Identify which cell holds the provided text, then report its (X, Y) central coordinate. 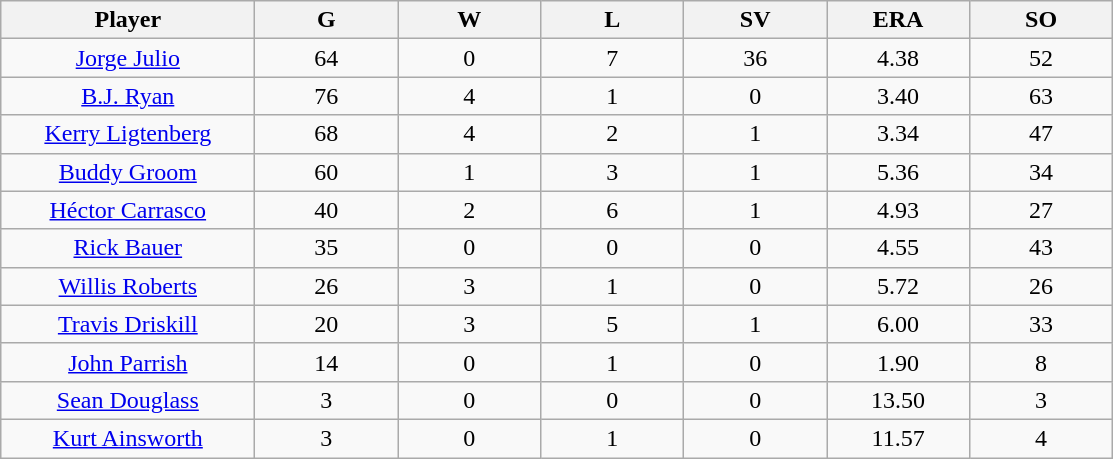
L (612, 20)
76 (326, 96)
14 (326, 362)
60 (326, 172)
B.J. Ryan (128, 96)
3.40 (898, 96)
63 (1042, 96)
G (326, 20)
4.55 (898, 248)
47 (1042, 134)
Buddy Groom (128, 172)
1.90 (898, 362)
Willis Roberts (128, 286)
W (470, 20)
Jorge Julio (128, 58)
Rick Bauer (128, 248)
ERA (898, 20)
4.93 (898, 210)
Player (128, 20)
36 (756, 58)
Travis Driskill (128, 324)
3.34 (898, 134)
5.72 (898, 286)
40 (326, 210)
6.00 (898, 324)
34 (1042, 172)
6 (612, 210)
4.38 (898, 58)
SO (1042, 20)
68 (326, 134)
35 (326, 248)
52 (1042, 58)
Héctor Carrasco (128, 210)
64 (326, 58)
43 (1042, 248)
Kerry Ligtenberg (128, 134)
8 (1042, 362)
11.57 (898, 438)
SV (756, 20)
7 (612, 58)
5 (612, 324)
John Parrish (128, 362)
Sean Douglass (128, 400)
20 (326, 324)
33 (1042, 324)
27 (1042, 210)
13.50 (898, 400)
Kurt Ainsworth (128, 438)
5.36 (898, 172)
